Pinpoint the cell where the given text exists, returning its (x, y) midpoint coordinate. 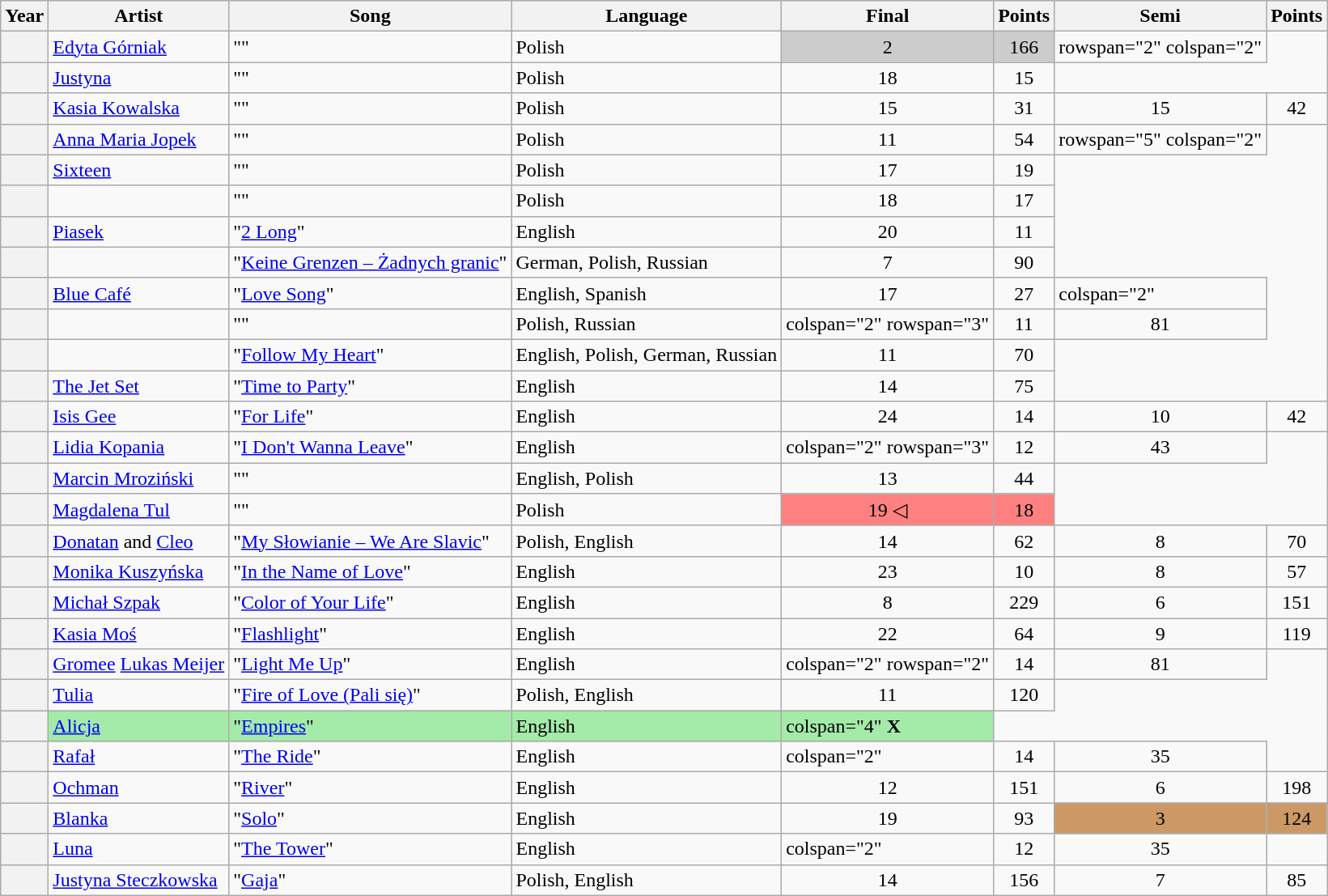
Ochman (139, 788)
"Color of Your Life" (371, 602)
colspan="4" X (888, 726)
"Fire of Love (Pali się)" (371, 695)
62 (1025, 541)
198 (1296, 788)
"In the Name of Love" (371, 571)
rowspan="5" colspan="2" (1160, 139)
Luna (139, 849)
Blanka (139, 818)
"Solo" (371, 818)
93 (1025, 818)
57 (1296, 571)
9 (1160, 634)
13 (888, 478)
43 (1160, 448)
The Jet Set (139, 386)
Artist (139, 16)
colspan="2" rowspan="2" (888, 665)
"The Ride" (371, 757)
166 (1025, 47)
Donatan and Cleo (139, 541)
20 (888, 231)
229 (1025, 602)
Anna Maria Jopek (139, 139)
"Time to Party" (371, 386)
90 (1025, 262)
Piasek (139, 231)
Edyta Górniak (139, 47)
Monika Kuszyńska (139, 571)
Justyna Steczkowska (139, 880)
Marcin Mroziński (139, 478)
Alicja (139, 726)
English, Spanish (647, 293)
"Flashlight" (371, 634)
"My Słowianie – We Are Slavic" (371, 541)
Rafał (139, 757)
rowspan="2" colspan="2" (1160, 47)
Justyna (139, 78)
64 (1025, 634)
Kasia Moś (139, 634)
Sixteen (139, 170)
Language (647, 16)
Semi (1160, 16)
Gromee Lukas Meijer (139, 665)
22 (888, 634)
"I Don't Wanna Leave" (371, 448)
"Gaja" (371, 880)
"Empires" (371, 726)
Michał Szpak (139, 602)
119 (1296, 634)
German, Polish, Russian (647, 262)
Polish, Russian (647, 324)
31 (1025, 108)
Isis Gee (139, 417)
2 (888, 47)
"The Tower" (371, 849)
Tulia (139, 695)
124 (1296, 818)
Magdalena Tul (139, 510)
Year (24, 16)
"Love Song" (371, 293)
19 ◁ (888, 510)
"River" (371, 788)
English, Polish (647, 478)
English, Polish, German, Russian (647, 355)
85 (1296, 880)
"2 Long" (371, 231)
54 (1025, 139)
Final (888, 16)
23 (888, 571)
120 (1025, 695)
75 (1025, 386)
"Keine Grenzen – Żadnych granic" (371, 262)
27 (1025, 293)
"Light Me Up" (371, 665)
Lidia Kopania (139, 448)
3 (1160, 818)
156 (1025, 880)
Blue Café (139, 293)
"For Life" (371, 417)
Kasia Kowalska (139, 108)
Song (371, 16)
24 (888, 417)
"Follow My Heart" (371, 355)
44 (1025, 478)
